Find where the given text appears and provide that cell's center as [x, y] coordinate. 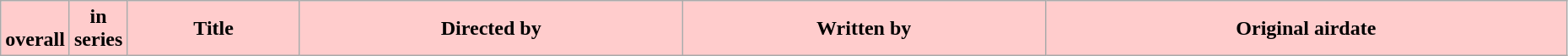
Original airdate [1306, 29]
inseries [98, 29]
overall [35, 29]
Directed by [491, 29]
Written by [864, 29]
Title [214, 29]
